Detect which cell encompasses the target text, then output its (X, Y) center coordinate. 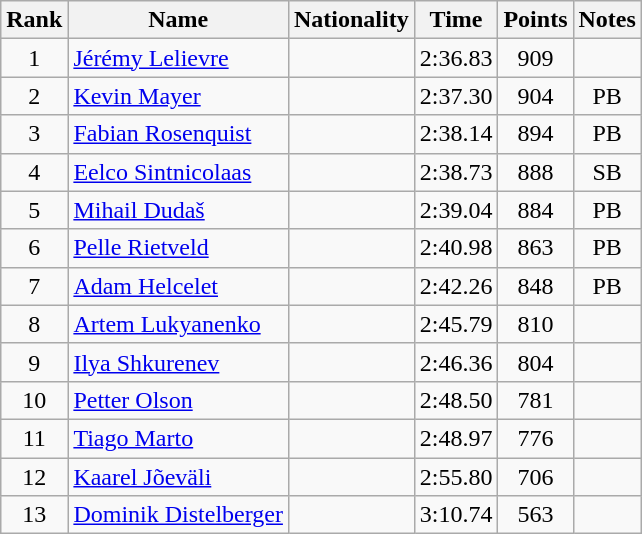
2:42.26 (456, 286)
Artem Lukyanenko (178, 324)
2:40.98 (456, 248)
Petter Olson (178, 400)
1 (34, 58)
904 (536, 96)
7 (34, 286)
6 (34, 248)
9 (34, 362)
Ilya Shkurenev (178, 362)
Rank (34, 20)
563 (536, 515)
848 (536, 286)
Mihail Dudaš (178, 210)
894 (536, 134)
Points (536, 20)
2:39.04 (456, 210)
2:36.83 (456, 58)
888 (536, 172)
909 (536, 58)
884 (536, 210)
2:38.73 (456, 172)
2:37.30 (456, 96)
Notes (607, 20)
2:55.80 (456, 477)
12 (34, 477)
2:45.79 (456, 324)
Dominik Distelberger (178, 515)
804 (536, 362)
863 (536, 248)
Name (178, 20)
Pelle Rietveld (178, 248)
Time (456, 20)
11 (34, 438)
3 (34, 134)
Kaarel Jõeväli (178, 477)
SB (607, 172)
2 (34, 96)
Fabian Rosenquist (178, 134)
10 (34, 400)
2:48.97 (456, 438)
2:38.14 (456, 134)
810 (536, 324)
Nationality (351, 20)
781 (536, 400)
2:46.36 (456, 362)
Eelco Sintnicolaas (178, 172)
5 (34, 210)
Adam Helcelet (178, 286)
Kevin Mayer (178, 96)
Jérémy Lelievre (178, 58)
8 (34, 324)
2:48.50 (456, 400)
13 (34, 515)
776 (536, 438)
4 (34, 172)
Tiago Marto (178, 438)
706 (536, 477)
3:10.74 (456, 515)
